Extract the [x, y] coordinate from the center of the cell holding the provided text.  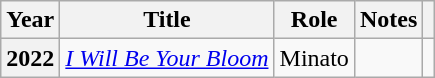
2022 [30, 58]
Role [314, 20]
Title [167, 20]
Minato [314, 58]
Year [30, 20]
Notes [388, 20]
I Will Be Your Bloom [167, 58]
